Extract the (x, y) coordinate from the center of the cell holding the provided text.  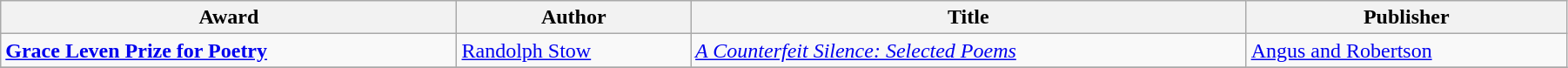
Title (969, 17)
Publisher (1406, 17)
Randolph Stow (574, 51)
A Counterfeit Silence: Selected Poems (969, 51)
Award (229, 17)
Grace Leven Prize for Poetry (229, 51)
Author (574, 17)
Angus and Robertson (1406, 51)
